Provide the (X, Y) coordinate of the cell's center where the given text is located.  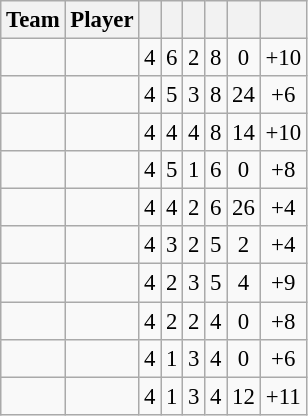
Player (102, 20)
12 (244, 396)
14 (244, 133)
24 (244, 95)
+9 (283, 283)
+11 (283, 396)
26 (244, 208)
Team (33, 20)
